Return the [x, y] coordinate for the center point of the cell that contains the specified text.  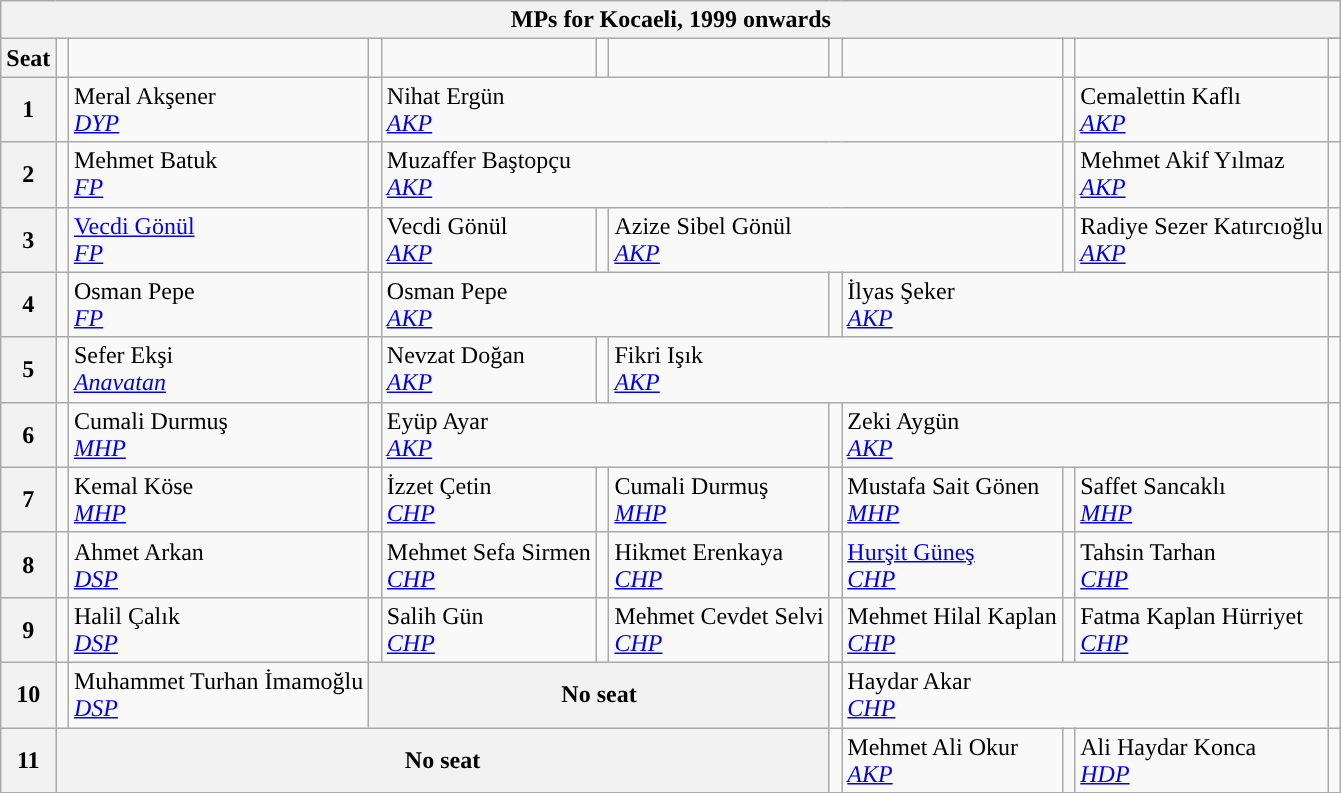
11 [28, 760]
İzzet ÇetinCHP [488, 500]
Osman PepeFP [218, 304]
Muzaffer BaştopçuAKP [722, 174]
Mehmet Cevdet SelviCHP [719, 630]
Eyüp AyarAKP [605, 434]
Nevzat DoğanAKP [488, 370]
Azize Sibel GönülAKP [836, 240]
8 [28, 564]
Hikmet ErenkayaCHP [719, 564]
Salih GünCHP [488, 630]
5 [28, 370]
Ahmet ArkanDSP [218, 564]
10 [28, 694]
Mehmet Hilal Kaplan CHP [952, 630]
Osman PepeAKP [605, 304]
Zeki AygünAKP [1086, 434]
9 [28, 630]
Meral AkşenerDYP [218, 110]
Saffet SancaklıMHP [1202, 500]
Mehmet Ali OkurAKP [952, 760]
Halil ÇalıkDSP [218, 630]
7 [28, 500]
Muhammet Turhan İmamoğluDSP [218, 694]
2 [28, 174]
Vecdi GönülFP [218, 240]
Hurşit GüneşCHP [952, 564]
4 [28, 304]
6 [28, 434]
Tahsin TarhanCHP [1202, 564]
Vecdi GönülAKP [488, 240]
Haydar Akar CHP [1086, 694]
Mustafa Sait GönenMHP [952, 500]
Ali Haydar KoncaHDP [1202, 760]
3 [28, 240]
Nihat ErgünAKP [722, 110]
1 [28, 110]
Mehmet Akif YılmazAKP [1202, 174]
Seat [28, 58]
Kemal KöseMHP [218, 500]
Cemalettin KaflıAKP [1202, 110]
Mehmet BatukFP [218, 174]
Fatma Kaplan HürriyetCHP [1202, 630]
MPs for Kocaeli, 1999 onwards [671, 20]
İlyas ŞekerAKP [1086, 304]
Radiye Sezer KatırcıoğluAKP [1202, 240]
Fikri IşıkAKP [968, 370]
Mehmet Sefa SirmenCHP [488, 564]
Sefer EkşiAnavatan [218, 370]
